From the cell containing the given text, extract its center point as (x, y) coordinate. 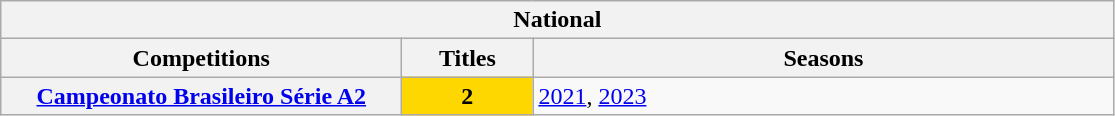
Seasons (824, 58)
2021, 2023 (824, 96)
Competitions (202, 58)
Titles (468, 58)
2 (468, 96)
National (558, 20)
Campeonato Brasileiro Série A2 (202, 96)
